From the cell containing the given text, extract its center point as (x, y) coordinate. 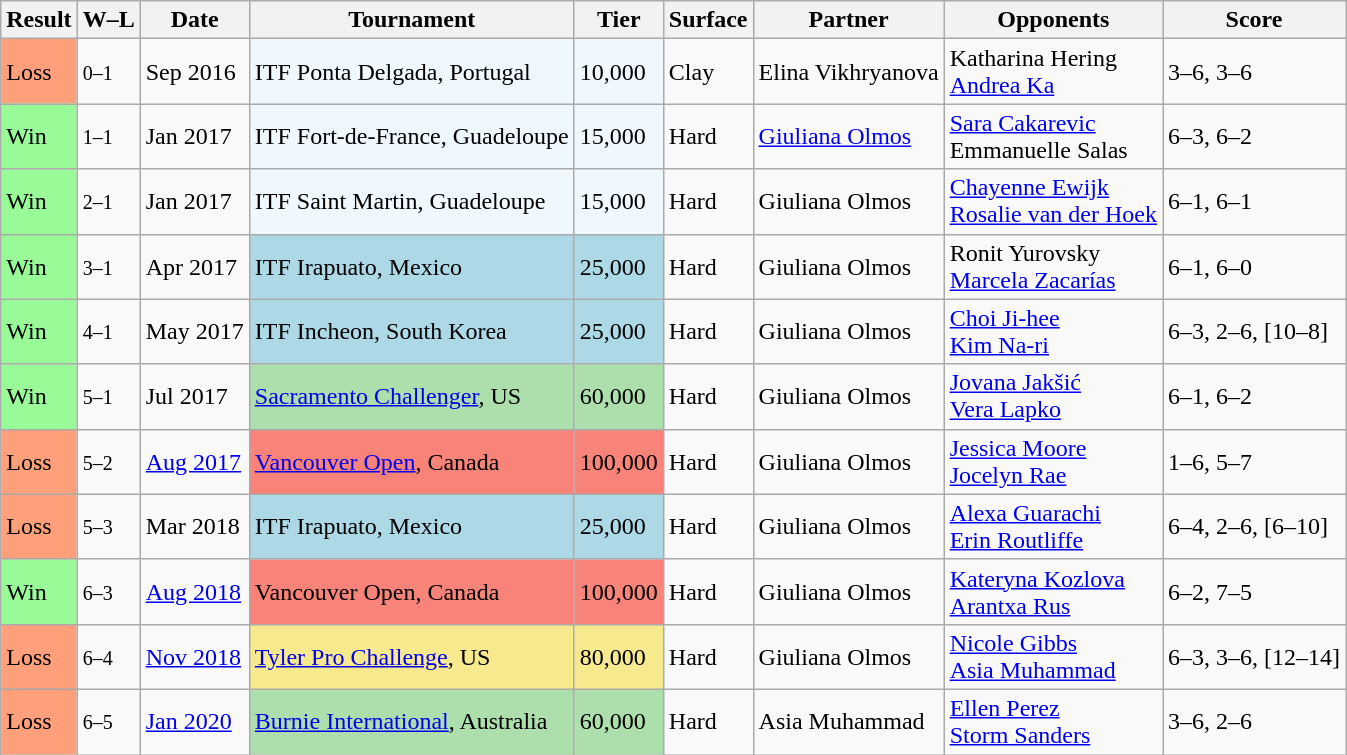
1–6, 5–7 (1254, 462)
ITF Fort-de-France, Guadeloupe (412, 136)
Alexa Guarachi Erin Routliffe (1053, 526)
Chayenne Ewijk Rosalie van der Hoek (1053, 202)
May 2017 (194, 332)
Tournament (412, 20)
6–5 (108, 722)
5–1 (108, 396)
4–1 (108, 332)
2–1 (108, 202)
3–6, 3–6 (1254, 72)
Sacramento Challenger, US (412, 396)
Aug 2018 (194, 592)
Apr 2017 (194, 266)
6–1, 6–0 (1254, 266)
6–3 (108, 592)
Opponents (1053, 20)
Partner (848, 20)
Jessica Moore Jocelyn Rae (1053, 462)
6–4, 2–6, [6–10] (1254, 526)
5–3 (108, 526)
Date (194, 20)
Jul 2017 (194, 396)
6–1, 6–2 (1254, 396)
Jan 2020 (194, 722)
Choi Ji-hee Kim Na-ri (1053, 332)
Surface (708, 20)
Nicole Gibbs Asia Muhammad (1053, 656)
W–L (108, 20)
80,000 (618, 656)
Sara Cakarevic Emmanuelle Salas (1053, 136)
ITF Incheon, South Korea (412, 332)
Tyler Pro Challenge, US (412, 656)
Ellen Perez Storm Sanders (1053, 722)
6–1, 6–1 (1254, 202)
Tier (618, 20)
3–6, 2–6 (1254, 722)
Burnie International, Australia (412, 722)
10,000 (618, 72)
5–2 (108, 462)
Score (1254, 20)
1–1 (108, 136)
6–4 (108, 656)
Sep 2016 (194, 72)
Katharina Hering Andrea Ka (1053, 72)
Nov 2018 (194, 656)
3–1 (108, 266)
Aug 2017 (194, 462)
Clay (708, 72)
6–3, 2–6, [10–8] (1254, 332)
6–2, 7–5 (1254, 592)
Kateryna Kozlova Arantxa Rus (1053, 592)
0–1 (108, 72)
Ronit Yurovsky Marcela Zacarías (1053, 266)
Mar 2018 (194, 526)
Elina Vikhryanova (848, 72)
Jovana Jakšić Vera Lapko (1053, 396)
ITF Ponta Delgada, Portugal (412, 72)
6–3, 3–6, [12–14] (1254, 656)
Asia Muhammad (848, 722)
ITF Saint Martin, Guadeloupe (412, 202)
Result (39, 20)
6–3, 6–2 (1254, 136)
